Extract the [x, y] coordinate from the center of the cell holding the provided text.  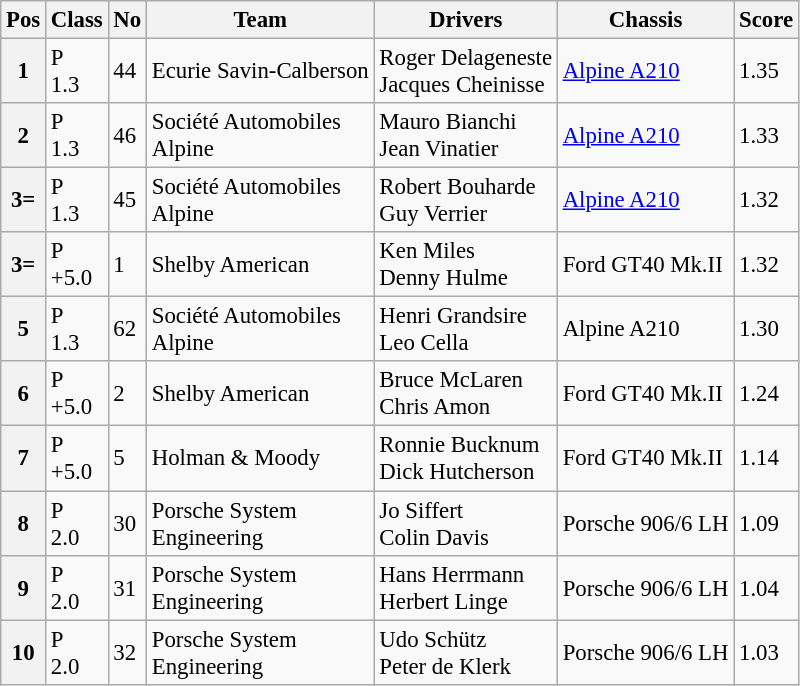
32 [127, 652]
1.14 [766, 458]
Score [766, 20]
46 [127, 136]
45 [127, 200]
1.04 [766, 588]
Drivers [466, 20]
No [127, 20]
Udo Schütz Peter de Klerk [466, 652]
6 [24, 394]
1.30 [766, 330]
Bruce McLaren Chris Amon [466, 394]
Mauro Bianchi Jean Vinatier [466, 136]
8 [24, 524]
1.09 [766, 524]
30 [127, 524]
Pos [24, 20]
Robert Bouharde Guy Verrier [466, 200]
9 [24, 588]
1.33 [766, 136]
Team [260, 20]
Holman & Moody [260, 458]
62 [127, 330]
7 [24, 458]
Jo Siffert Colin Davis [466, 524]
Class [78, 20]
1.24 [766, 394]
1.35 [766, 72]
10 [24, 652]
Roger Delageneste Jacques Cheinisse [466, 72]
Ronnie Bucknum Dick Hutcherson [466, 458]
Henri Grandsire Leo Cella [466, 330]
Hans Herrmann Herbert Linge [466, 588]
Chassis [645, 20]
Ecurie Savin-Calberson [260, 72]
44 [127, 72]
31 [127, 588]
1.03 [766, 652]
Ken Miles Denny Hulme [466, 264]
